Detect which cell encompasses the target text, then output its (x, y) center coordinate. 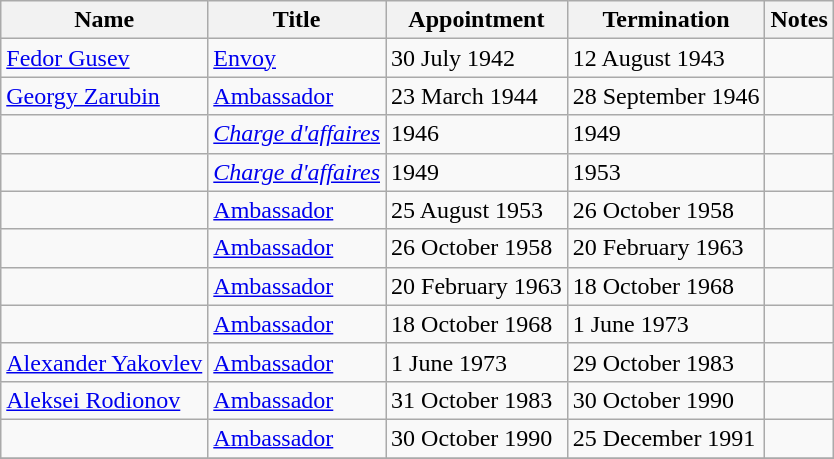
29 October 1983 (666, 362)
Fedor Gusev (104, 58)
Appointment (477, 20)
Aleksei Rodionov (104, 400)
Title (297, 20)
31 October 1983 (477, 400)
Name (104, 20)
25 August 1953 (477, 210)
Alexander Yakovlev (104, 362)
Notes (799, 20)
23 March 1944 (477, 96)
30 July 1942 (477, 58)
12 August 1943 (666, 58)
28 September 1946 (666, 96)
1946 (477, 134)
1953 (666, 172)
Termination (666, 20)
Envoy (297, 58)
Georgy Zarubin (104, 96)
25 December 1991 (666, 438)
